Determine the (X, Y) coordinate at the center of the cell enclosing the given text.  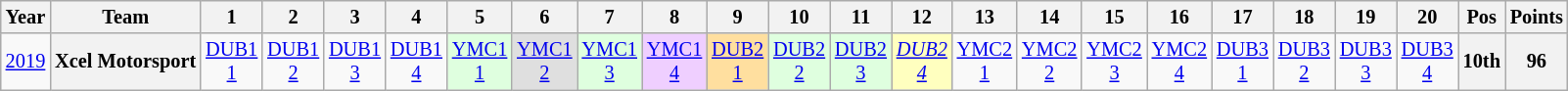
YMC22 (1049, 62)
YMC23 (1114, 62)
DUB22 (799, 62)
Year (25, 17)
13 (985, 17)
2 (294, 17)
19 (1366, 17)
12 (922, 17)
4 (417, 17)
7 (610, 17)
YMC24 (1179, 62)
1 (231, 17)
DUB12 (294, 62)
DUB33 (1366, 62)
Points (1537, 17)
8 (674, 17)
Xcel Motorsport (125, 62)
DUB14 (417, 62)
6 (544, 17)
YMC21 (985, 62)
10 (799, 17)
9 (738, 17)
YMC12 (544, 62)
DUB11 (231, 62)
20 (1427, 17)
DUB21 (738, 62)
YMC11 (480, 62)
3 (354, 17)
DUB13 (354, 62)
DUB32 (1304, 62)
DUB34 (1427, 62)
15 (1114, 17)
Pos (1482, 17)
96 (1537, 62)
2019 (25, 62)
17 (1243, 17)
10th (1482, 62)
YMC14 (674, 62)
11 (861, 17)
DUB23 (861, 62)
14 (1049, 17)
5 (480, 17)
Team (125, 17)
DUB31 (1243, 62)
16 (1179, 17)
YMC13 (610, 62)
18 (1304, 17)
DUB24 (922, 62)
